Scan for the cell matching the given text and deliver its (x, y) coordinate at center. 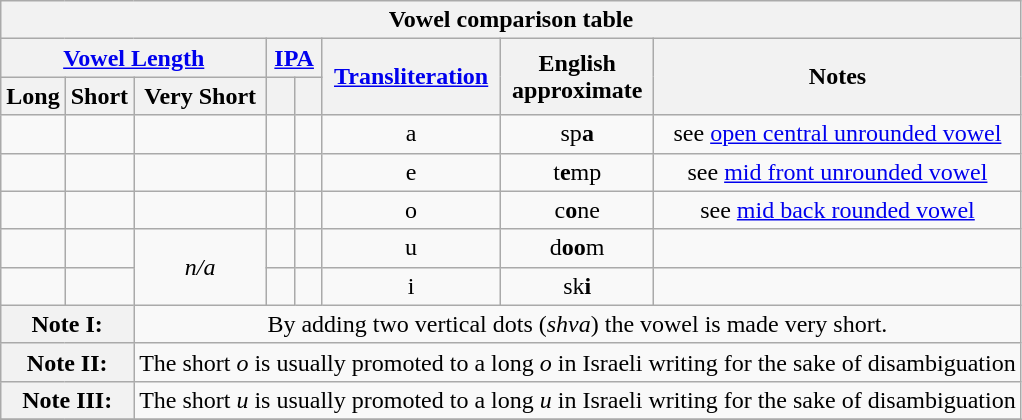
The short u is usually promoted to a long u in Israeli writing for the sake of disambiguation (578, 400)
e (412, 172)
see mid front unrounded vowel (838, 172)
doom (578, 248)
o (412, 210)
Note I: (68, 324)
Vowel comparison table (511, 20)
Vowel Length (134, 58)
n/a (200, 267)
see mid back rounded vowel (838, 210)
see open central unrounded vowel (838, 134)
Englishapproximate (578, 77)
Note II: (68, 362)
u (412, 248)
IPA (294, 58)
The short o is usually promoted to a long o in Israeli writing for the sake of disambiguation (578, 362)
Notes (838, 77)
ski (578, 286)
Short (99, 96)
temp (578, 172)
Long (33, 96)
spa (578, 134)
Note III: (68, 400)
Very Short (200, 96)
Transliteration (412, 77)
cone (578, 210)
a (412, 134)
By adding two vertical dots (shva) the vowel is made very short. (578, 324)
i (412, 286)
